Detect which cell encompasses the target text, then output its [x, y] center coordinate. 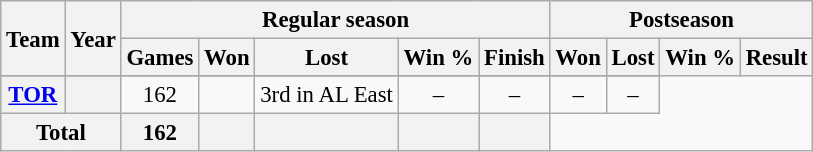
Finish [514, 58]
Team [33, 38]
TOR [33, 95]
Postseason [682, 20]
Total [61, 133]
Games [160, 58]
3rd in AL East [326, 95]
Result [776, 58]
Regular season [336, 20]
Year [93, 38]
